Capture the cell that displays the provided text and extract its [x, y] central coordinate. 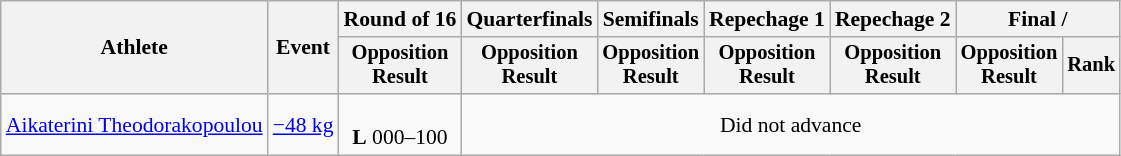
Rank [1091, 66]
L 000–100 [400, 124]
Semifinals [650, 19]
Aikaterini Theodorakopoulou [134, 124]
Event [304, 48]
Athlete [134, 48]
Round of 16 [400, 19]
Repechage 1 [767, 19]
Repechage 2 [893, 19]
Final / [1038, 19]
Did not advance [790, 124]
Quarterfinals [529, 19]
−48 kg [304, 124]
